Determine the [X, Y] coordinate at the center of the cell enclosing the given text.  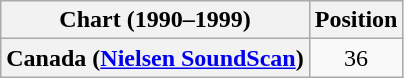
Canada (Nielsen SoundScan) [155, 58]
36 [356, 58]
Position [356, 20]
Chart (1990–1999) [155, 20]
